Provide the (X, Y) coordinate of the cell's center where the given text is located.  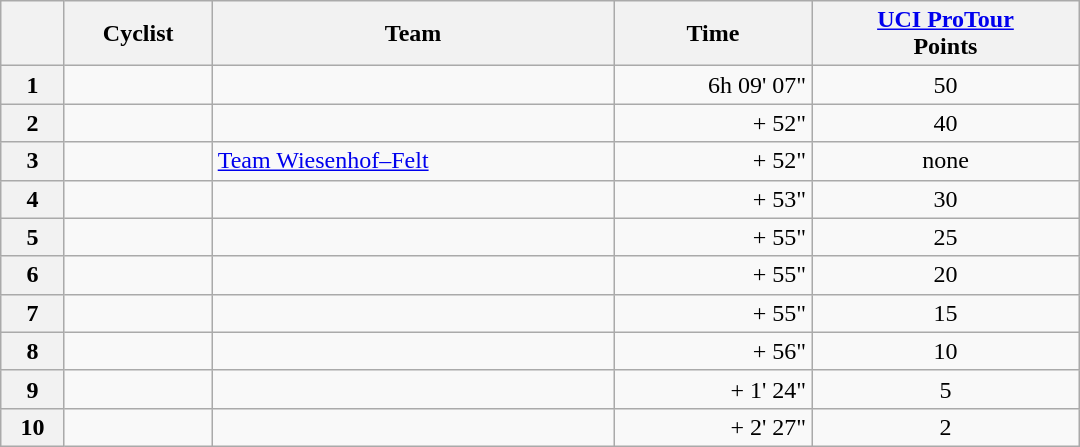
9 (32, 389)
6 (32, 275)
30 (946, 199)
50 (946, 85)
1 (32, 85)
Cyclist (138, 34)
+ 53" (713, 199)
25 (946, 237)
20 (946, 275)
Team Wiesenhof–Felt (413, 161)
3 (32, 161)
+ 1' 24" (713, 389)
6h 09' 07" (713, 85)
+ 2' 27" (713, 427)
none (946, 161)
15 (946, 313)
8 (32, 351)
Team (413, 34)
+ 56" (713, 351)
Time (713, 34)
UCI ProTourPoints (946, 34)
7 (32, 313)
40 (946, 123)
4 (32, 199)
